Find where the given text appears and provide that cell's center as [x, y] coordinate. 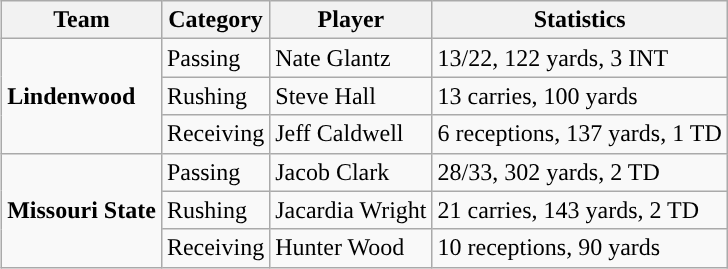
Statistics [580, 20]
Jacob Clark [351, 172]
Steve Hall [351, 96]
28/33, 302 yards, 2 TD [580, 172]
10 receptions, 90 yards [580, 248]
13 carries, 100 yards [580, 96]
Hunter Wood [351, 248]
Player [351, 20]
Missouri State [82, 210]
Lindenwood [82, 96]
21 carries, 143 yards, 2 TD [580, 210]
Jeff Caldwell [351, 134]
Nate Glantz [351, 58]
Team [82, 20]
6 receptions, 137 yards, 1 TD [580, 134]
13/22, 122 yards, 3 INT [580, 58]
Category [215, 20]
Jacardia Wright [351, 210]
